Determine the (X, Y) coordinate at the center of the cell enclosing the given text.  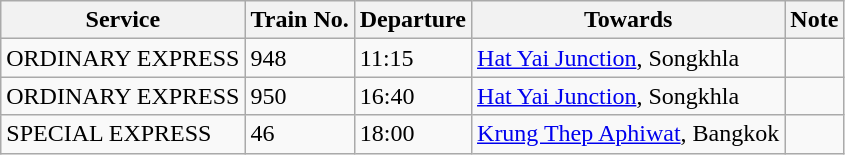
950 (300, 96)
Note (814, 20)
Train No. (300, 20)
Departure (412, 20)
Krung Thep Aphiwat, Bangkok (628, 134)
46 (300, 134)
948 (300, 58)
18:00 (412, 134)
Service (123, 20)
16:40 (412, 96)
Towards (628, 20)
SPECIAL EXPRESS (123, 134)
11:15 (412, 58)
